Capture the cell that displays the provided text and extract its [X, Y] central coordinate. 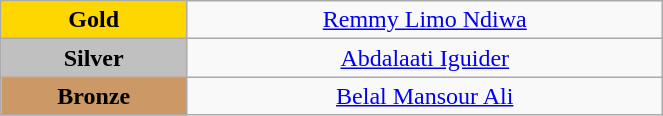
Gold [94, 20]
Remmy Limo Ndiwa [425, 20]
Bronze [94, 96]
Silver [94, 58]
Belal Mansour Ali [425, 96]
Abdalaati Iguider [425, 58]
